Pinpoint the cell where the given text exists, returning its [X, Y] midpoint coordinate. 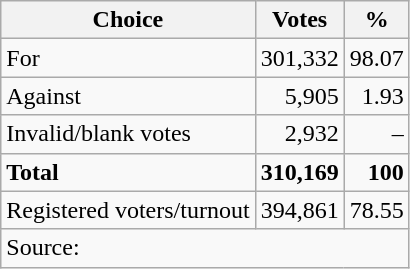
For [128, 58]
Votes [300, 20]
% [376, 20]
2,932 [300, 134]
Invalid/blank votes [128, 134]
5,905 [300, 96]
Total [128, 172]
310,169 [300, 172]
78.55 [376, 210]
1.93 [376, 96]
– [376, 134]
98.07 [376, 58]
Source: [205, 248]
Choice [128, 20]
394,861 [300, 210]
Registered voters/turnout [128, 210]
301,332 [300, 58]
100 [376, 172]
Against [128, 96]
